Return (X, Y) of the center of cell containing provided text 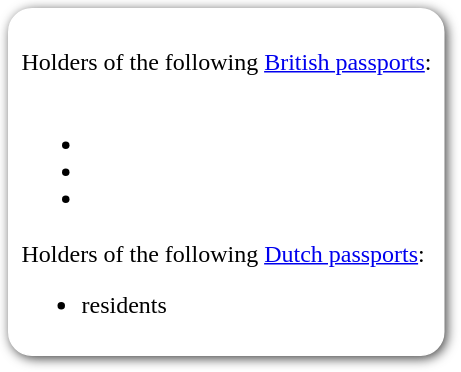
Holders of the following British passports: Holders of the following Dutch passports: residents (226, 182)
